Determine the (X, Y) coordinate at the center of the cell enclosing the given text.  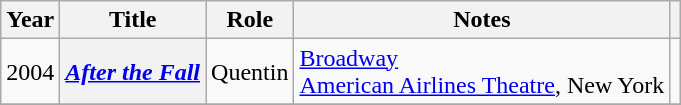
After the Fall (133, 72)
Year (30, 20)
Quentin (250, 72)
Notes (482, 20)
Title (133, 20)
BroadwayAmerican Airlines Theatre, New York (482, 72)
Role (250, 20)
2004 (30, 72)
